Search for the cell housing the specified text and yield its (X, Y) center coordinate. 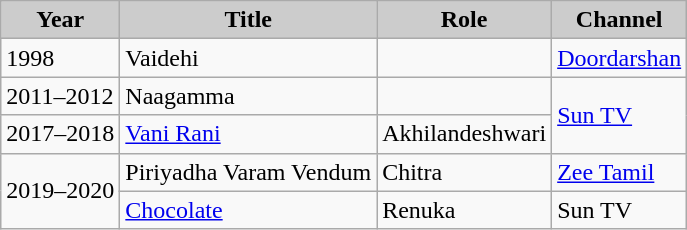
Akhilandeshwari (464, 134)
Doordarshan (620, 58)
1998 (60, 58)
Vani Rani (248, 134)
Year (60, 20)
Title (248, 20)
Piriyadha Varam Vendum (248, 172)
Renuka (464, 210)
2017–2018 (60, 134)
Naagamma (248, 96)
Vaidehi (248, 58)
Zee Tamil (620, 172)
2011–2012 (60, 96)
Chitra (464, 172)
Chocolate (248, 210)
2019–2020 (60, 191)
Channel (620, 20)
Role (464, 20)
